Provide the (x, y) coordinate of the cell's center where the given text is located.  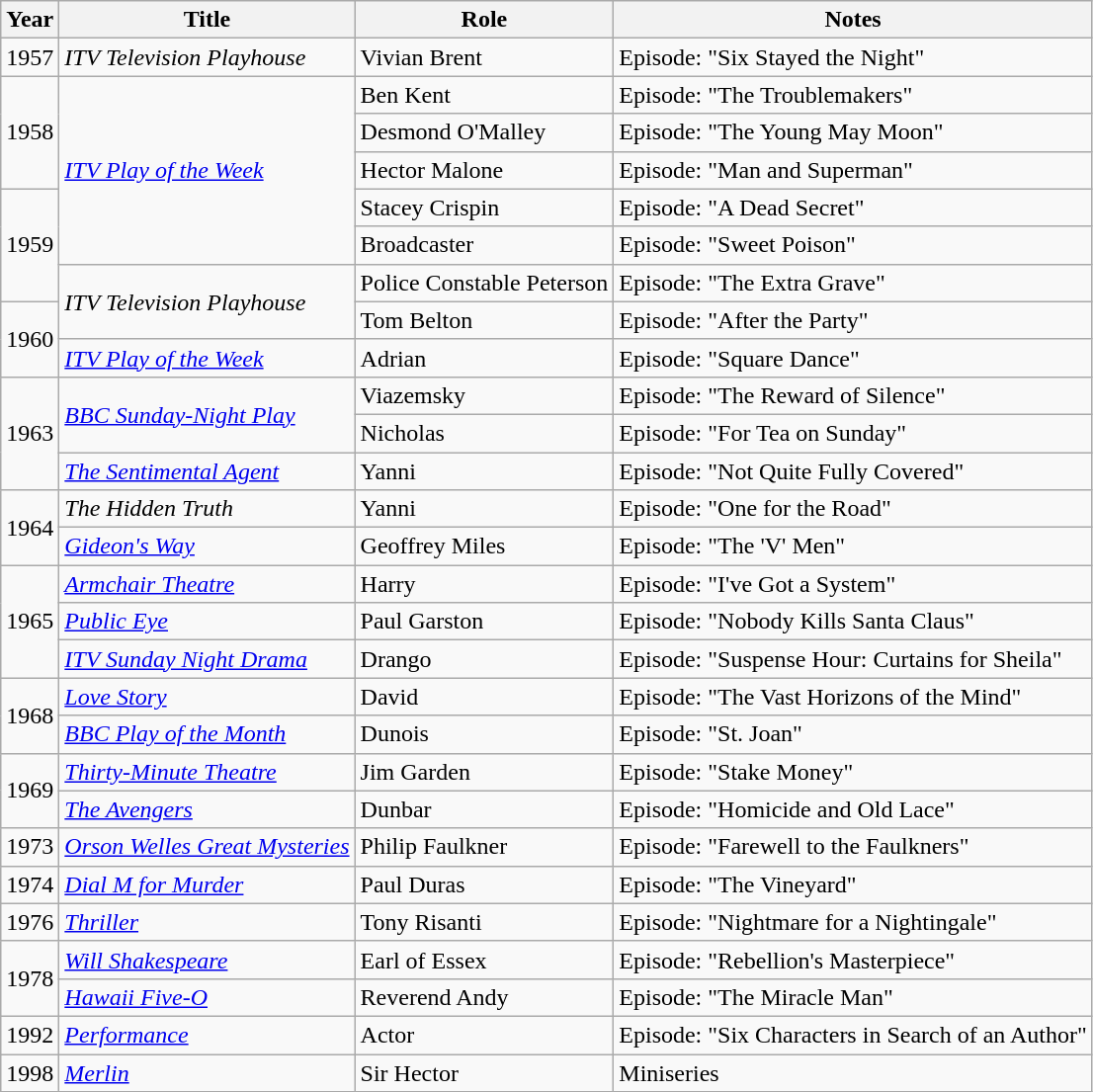
1978 (30, 978)
Drango (484, 659)
Episode: "For Tea on Sunday" (854, 433)
1963 (30, 433)
Episode: "St. Joan" (854, 734)
BBC Play of the Month (208, 734)
Thirty-Minute Theatre (208, 772)
Episode: "The Reward of Silence" (854, 395)
Episode: "One for the Road" (854, 509)
Jim Garden (484, 772)
1998 (30, 1072)
Episode: "Six Characters in Search of an Author" (854, 1035)
Episode: "The 'V' Men" (854, 546)
Episode: "Rebellion's Masterpiece" (854, 960)
Episode: "The Troublemakers" (854, 95)
Episode: "The Extra Grave" (854, 283)
Role (484, 20)
Reverend Andy (484, 997)
Love Story (208, 697)
Episode: "Nobody Kills Santa Claus" (854, 622)
1957 (30, 57)
1964 (30, 528)
Stacey Crispin (484, 208)
David (484, 697)
Hector Malone (484, 170)
1992 (30, 1035)
Episode: "The Vast Horizons of the Mind" (854, 697)
BBC Sunday-Night Play (208, 414)
Episode: "Homicide and Old Lace" (854, 809)
Public Eye (208, 622)
Geoffrey Miles (484, 546)
Dunbar (484, 809)
Vivian Brent (484, 57)
Episode: "Sweet Poison" (854, 245)
Ben Kent (484, 95)
The Sentimental Agent (208, 471)
Episode: "Not Quite Fully Covered" (854, 471)
Year (30, 20)
Episode: "I've Got a System" (854, 584)
Episode: "Nightmare for a Nightingale" (854, 922)
Actor (484, 1035)
Episode: "Farewell to the Faulkners" (854, 847)
Episode: "Man and Superman" (854, 170)
Episode: "The Vineyard" (854, 884)
Title (208, 20)
Episode: "Suspense Hour: Curtains for Sheila" (854, 659)
Viazemsky (484, 395)
Gideon's Way (208, 546)
Merlin (208, 1072)
The Hidden Truth (208, 509)
Sir Hector (484, 1072)
The Avengers (208, 809)
1968 (30, 715)
1974 (30, 884)
Thriller (208, 922)
Episode: "Stake Money" (854, 772)
Episode: "After the Party" (854, 320)
1958 (30, 132)
Nicholas (484, 433)
Paul Garston (484, 622)
Will Shakespeare (208, 960)
1969 (30, 791)
Notes (854, 20)
Tom Belton (484, 320)
Paul Duras (484, 884)
Episode: "The Miracle Man" (854, 997)
Episode: "Square Dance" (854, 358)
Hawaii Five-O (208, 997)
Broadcaster (484, 245)
1965 (30, 622)
Armchair Theatre (208, 584)
Adrian (484, 358)
Dunois (484, 734)
Orson Welles Great Mysteries (208, 847)
1976 (30, 922)
Performance (208, 1035)
Episode: "The Young May Moon" (854, 132)
Earl of Essex (484, 960)
Dial M for Murder (208, 884)
1960 (30, 339)
Police Constable Peterson (484, 283)
Episode: "A Dead Secret" (854, 208)
Episode: "Six Stayed the Night" (854, 57)
Philip Faulkner (484, 847)
Miniseries (854, 1072)
Desmond O'Malley (484, 132)
Tony Risanti (484, 922)
Harry (484, 584)
1973 (30, 847)
1959 (30, 245)
ITV Sunday Night Drama (208, 659)
